Identify which cell holds the provided text, then report its (x, y) central coordinate. 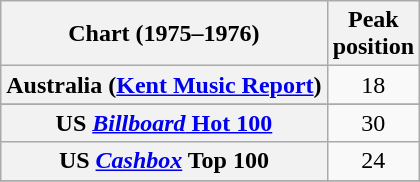
Australia (Kent Music Report) (164, 85)
US Billboard Hot 100 (164, 123)
30 (373, 123)
Peakposition (373, 34)
24 (373, 161)
18 (373, 85)
Chart (1975–1976) (164, 34)
US Cashbox Top 100 (164, 161)
